Determine the [X, Y] coordinate at the center of the cell enclosing the given text.  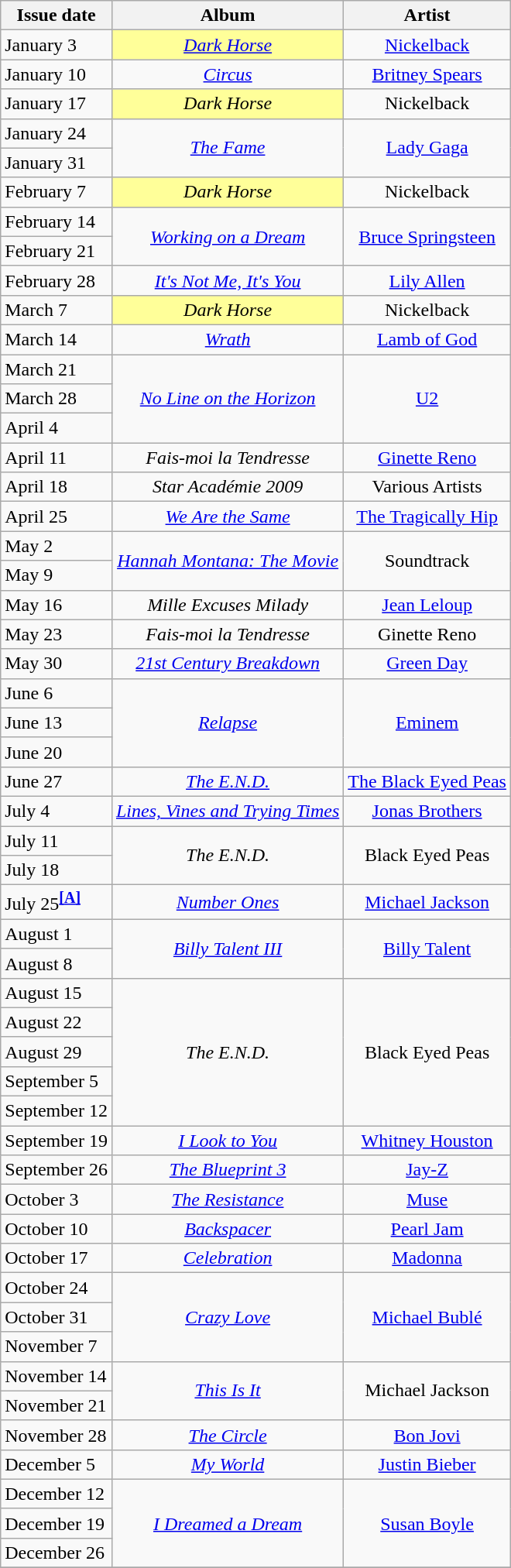
August 15 [57, 993]
April 25 [57, 516]
Whitney Houston [427, 1141]
July 4 [57, 811]
May 2 [57, 546]
Lady Gaga [427, 148]
Lamb of God [427, 339]
October 3 [57, 1199]
My World [228, 1464]
Relapse [228, 722]
April 4 [57, 428]
October 24 [57, 1288]
August 1 [57, 934]
Issue date [57, 15]
Various Artists [427, 487]
July 11 [57, 840]
December 12 [57, 1494]
Bon Jovi [427, 1435]
August 29 [57, 1052]
June 27 [57, 781]
February 21 [57, 251]
March 14 [57, 339]
July 25[A] [57, 903]
Number Ones [228, 903]
Muse [427, 1199]
Soundtrack [427, 561]
It's Not Me, It's You [228, 280]
The Fame [228, 148]
Album [228, 15]
The Blueprint 3 [228, 1170]
March 28 [57, 399]
Celebration [228, 1258]
January 10 [57, 74]
January 24 [57, 133]
June 13 [57, 722]
Wrath [228, 339]
Hannah Montana: The Movie [228, 561]
May 23 [57, 634]
Jonas Brothers [427, 811]
October 17 [57, 1258]
Billy Talent III [228, 949]
Bruce Springsteen [427, 236]
May 16 [57, 605]
The Resistance [228, 1199]
April 11 [57, 458]
Circus [228, 74]
Jay-Z [427, 1170]
May 9 [57, 575]
We Are the Same [228, 516]
U2 [427, 399]
Crazy Love [228, 1317]
November 21 [57, 1405]
Eminem [427, 722]
Pearl Jam [427, 1229]
Lily Allen [427, 280]
January 17 [57, 104]
Mille Excuses Milady [228, 605]
Jean Leloup [427, 605]
January 3 [57, 45]
July 18 [57, 870]
Working on a Dream [228, 236]
February 28 [57, 280]
The Tragically Hip [427, 516]
May 30 [57, 664]
February 7 [57, 192]
Star Académie 2009 [228, 487]
November 28 [57, 1435]
The Black Eyed Peas [427, 781]
Michael Bublé [427, 1317]
December 19 [57, 1523]
February 14 [57, 221]
November 14 [57, 1376]
August 8 [57, 963]
Artist [427, 15]
December 26 [57, 1553]
January 31 [57, 163]
September 12 [57, 1111]
Britney Spears [427, 74]
Green Day [427, 664]
The Circle [228, 1435]
October 10 [57, 1229]
October 31 [57, 1317]
21st Century Breakdown [228, 664]
April 18 [57, 487]
Lines, Vines and Trying Times [228, 811]
November 7 [57, 1347]
September 19 [57, 1141]
Backspacer [228, 1229]
March 7 [57, 310]
Susan Boyle [427, 1523]
Madonna [427, 1258]
This Is It [228, 1391]
August 22 [57, 1022]
Justin Bieber [427, 1464]
No Line on the Horizon [228, 399]
June 6 [57, 693]
September 5 [57, 1081]
March 21 [57, 369]
Billy Talent [427, 949]
September 26 [57, 1170]
I Dreamed a Dream [228, 1523]
June 20 [57, 752]
I Look to You [228, 1141]
December 5 [57, 1464]
